Pinpoint the cell where the given text exists, returning its [x, y] midpoint coordinate. 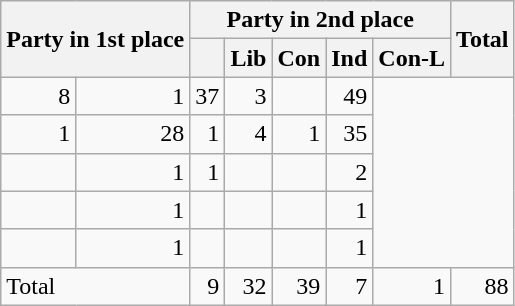
39 [299, 286]
28 [133, 134]
9 [208, 286]
88 [483, 286]
Lib [248, 58]
Party in 1st place [96, 39]
7 [350, 286]
37 [208, 96]
3 [248, 96]
8 [38, 96]
Con [299, 58]
Con-L [412, 58]
Ind [350, 58]
2 [350, 172]
4 [248, 134]
Party in 2nd place [320, 20]
32 [248, 286]
35 [350, 134]
49 [350, 96]
